For the text-containing cell, return its midpoint in [X, Y] coordinate format. 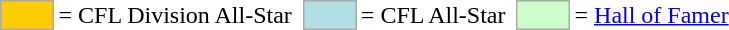
= CFL Division All-Star [175, 15]
= CFL All-Star [433, 15]
